For the text-containing cell, return its midpoint in [x, y] coordinate format. 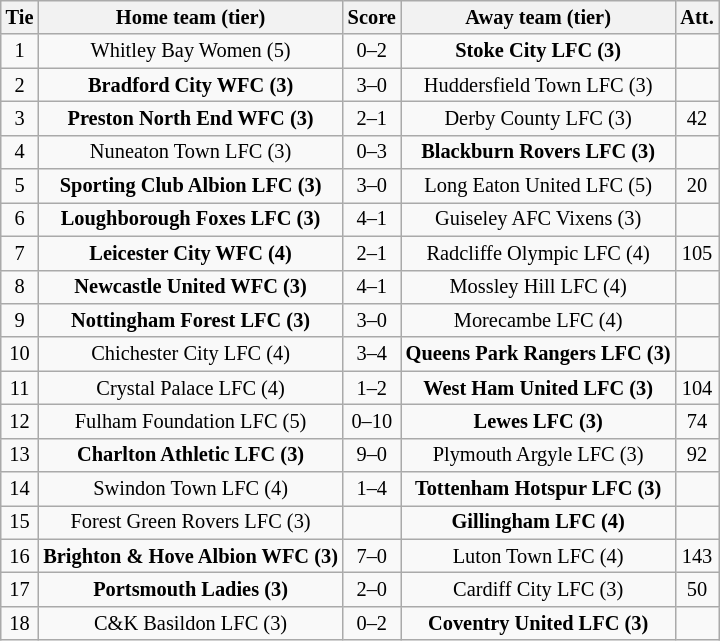
0–10 [372, 421]
Tie [20, 17]
Preston North End WFC (3) [190, 118]
15 [20, 522]
Huddersfield Town LFC (3) [538, 85]
7–0 [372, 556]
Newcastle United WFC (3) [190, 287]
2–0 [372, 589]
0–3 [372, 152]
105 [696, 253]
Queens Park Rangers LFC (3) [538, 354]
Long Eaton United LFC (5) [538, 186]
Radcliffe Olympic LFC (4) [538, 253]
12 [20, 421]
7 [20, 253]
Coventry United LFC (3) [538, 623]
Chichester City LFC (4) [190, 354]
Score [372, 17]
16 [20, 556]
Portsmouth Ladies (3) [190, 589]
Plymouth Argyle LFC (3) [538, 455]
Swindon Town LFC (4) [190, 489]
6 [20, 219]
13 [20, 455]
Loughborough Foxes LFC (3) [190, 219]
Brighton & Hove Albion WFC (3) [190, 556]
Bradford City WFC (3) [190, 85]
Fulham Foundation LFC (5) [190, 421]
Charlton Athletic LFC (3) [190, 455]
1 [20, 51]
Blackburn Rovers LFC (3) [538, 152]
2 [20, 85]
Derby County LFC (3) [538, 118]
Cardiff City LFC (3) [538, 589]
17 [20, 589]
104 [696, 388]
5 [20, 186]
4 [20, 152]
143 [696, 556]
Nottingham Forest LFC (3) [190, 320]
Mossley Hill LFC (4) [538, 287]
Forest Green Rovers LFC (3) [190, 522]
Stoke City LFC (3) [538, 51]
92 [696, 455]
50 [696, 589]
Tottenham Hotspur LFC (3) [538, 489]
Gillingham LFC (4) [538, 522]
Leicester City WFC (4) [190, 253]
1–2 [372, 388]
Sporting Club Albion LFC (3) [190, 186]
14 [20, 489]
11 [20, 388]
3–4 [372, 354]
74 [696, 421]
Home team (tier) [190, 17]
Lewes LFC (3) [538, 421]
20 [696, 186]
Luton Town LFC (4) [538, 556]
9–0 [372, 455]
9 [20, 320]
C&K Basildon LFC (3) [190, 623]
Att. [696, 17]
Morecambe LFC (4) [538, 320]
8 [20, 287]
18 [20, 623]
West Ham United LFC (3) [538, 388]
Whitley Bay Women (5) [190, 51]
42 [696, 118]
Guiseley AFC Vixens (3) [538, 219]
10 [20, 354]
3 [20, 118]
Crystal Palace LFC (4) [190, 388]
Away team (tier) [538, 17]
Nuneaton Town LFC (3) [190, 152]
1–4 [372, 489]
